Scan for the cell matching the given text and deliver its [x, y] coordinate at center. 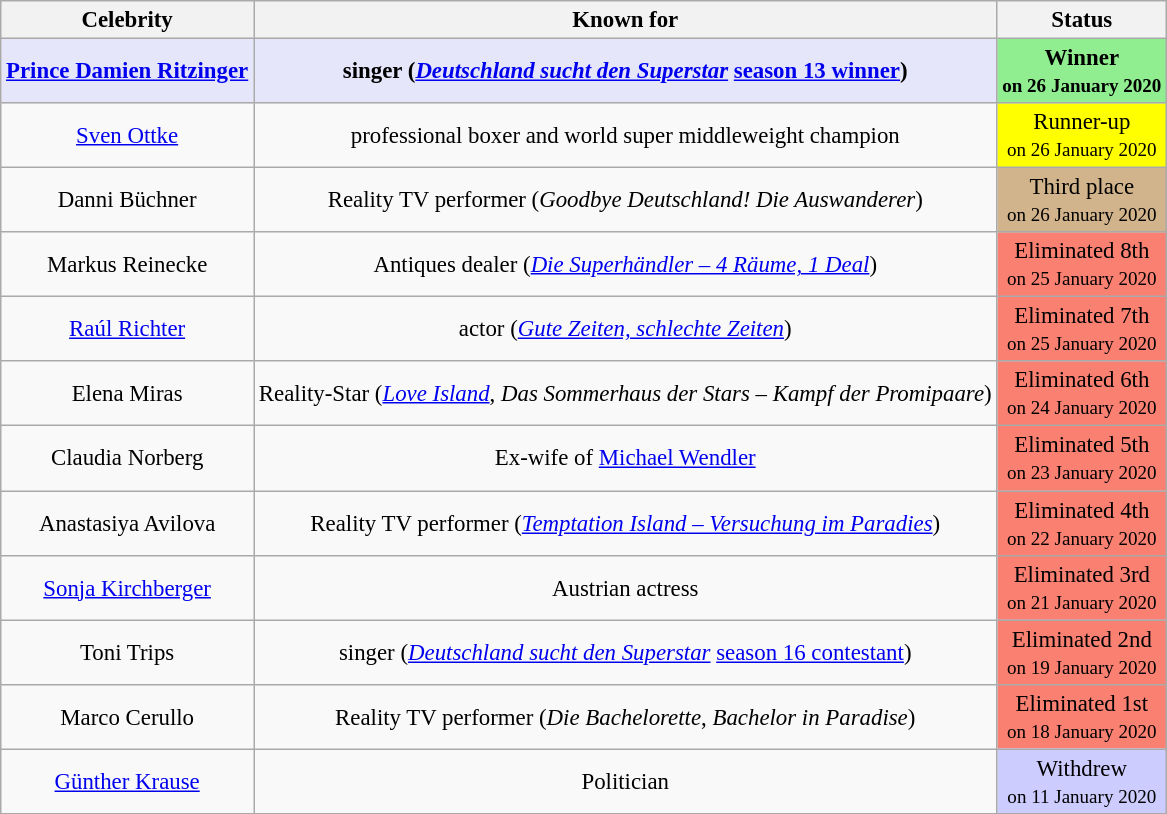
Reality TV performer (Die Bachelorette, Bachelor in Paradise) [626, 716]
Sven Ottke [128, 136]
Danni Büchner [128, 200]
Status [1082, 20]
Politician [626, 782]
Withdrewon 11 January 2020 [1082, 782]
singer (Deutschland sucht den Superstar season 16 contestant) [626, 652]
Antiques dealer (Die Superhändler – 4 Räume, 1 Deal) [626, 264]
Prince Damien Ritzinger [128, 72]
Ex-wife of Michael Wendler [626, 458]
Eliminated 6thon 24 January 2020 [1082, 394]
Reality TV performer (Goodbye Deutschland! Die Auswanderer) [626, 200]
Claudia Norberg [128, 458]
actor (Gute Zeiten, schlechte Zeiten) [626, 330]
Markus Reinecke [128, 264]
singer (Deutschland sucht den Superstar season 13 winner) [626, 72]
Marco Cerullo [128, 716]
Celebrity [128, 20]
Eliminated 5thon 23 January 2020 [1082, 458]
Known for [626, 20]
Günther Krause [128, 782]
Elena Miras [128, 394]
Winneron 26 January 2020 [1082, 72]
Runner-upon 26 January 2020 [1082, 136]
Toni Trips [128, 652]
Eliminated 8thon 25 January 2020 [1082, 264]
Eliminated 7thon 25 January 2020 [1082, 330]
Sonja Kirchberger [128, 588]
Reality TV performer (Temptation Island – Versuchung im Paradies) [626, 524]
Raúl Richter [128, 330]
Eliminated 1ston 18 January 2020 [1082, 716]
Eliminated 4thon 22 January 2020 [1082, 524]
Austrian actress [626, 588]
Reality-Star (Love Island, Das Sommerhaus der Stars – Kampf der Promipaare) [626, 394]
Anastasiya Avilova [128, 524]
Third placeon 26 January 2020 [1082, 200]
professional boxer and world super middleweight champion [626, 136]
Eliminated 3rdon 21 January 2020 [1082, 588]
Eliminated 2ndon 19 January 2020 [1082, 652]
